Determine the (X, Y) coordinate at the center of the cell enclosing the given text.  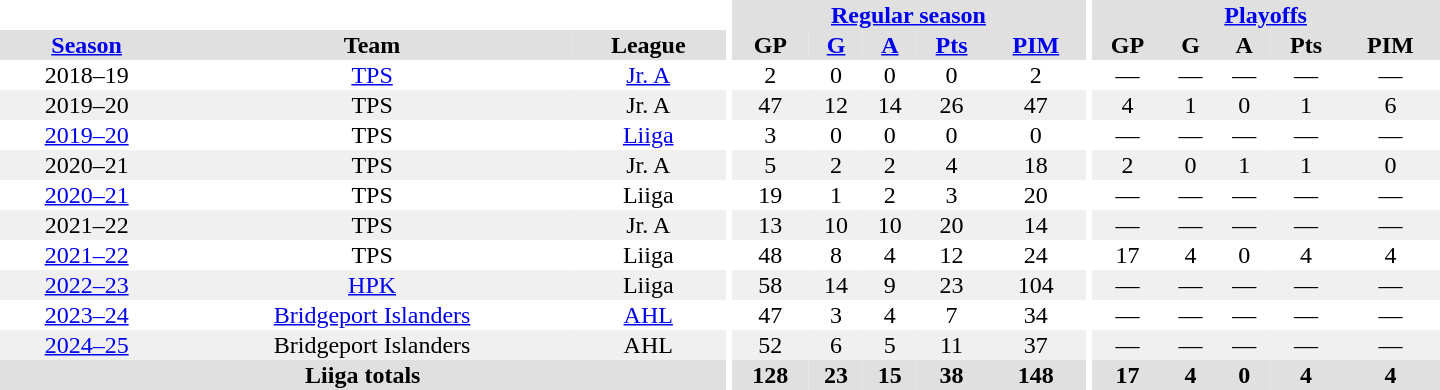
52 (771, 345)
38 (952, 375)
9 (890, 285)
2024–25 (86, 345)
HPK (372, 285)
2023–24 (86, 315)
Playoffs (1266, 15)
18 (1036, 165)
48 (771, 255)
Liiga totals (363, 375)
8 (836, 255)
19 (771, 195)
11 (952, 345)
15 (890, 375)
Regular season (909, 15)
Team (372, 45)
League (648, 45)
26 (952, 105)
58 (771, 285)
Season (86, 45)
148 (1036, 375)
128 (771, 375)
34 (1036, 315)
2022–23 (86, 285)
13 (771, 225)
2018–19 (86, 75)
24 (1036, 255)
104 (1036, 285)
7 (952, 315)
37 (1036, 345)
